Locate the cell with the specified text and output its (X, Y) center coordinate. 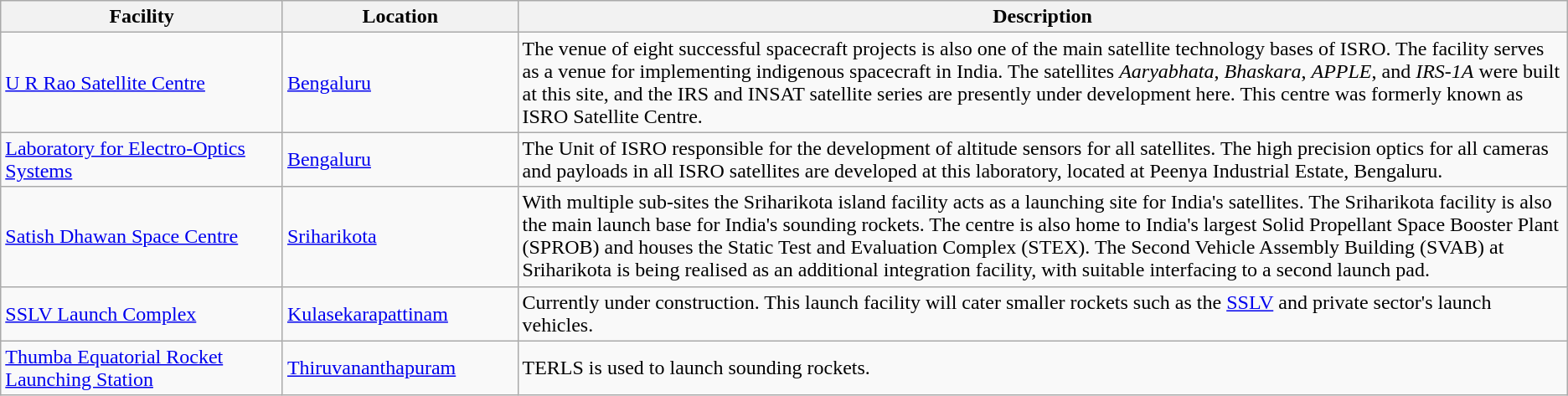
Sriharikota (400, 236)
SSLV Launch Complex (142, 313)
Satish Dhawan Space Centre (142, 236)
Facility (142, 17)
Kulasekarapattinam (400, 313)
U R Rao Satellite Centre (142, 82)
Laboratory for Electro-Optics Systems (142, 159)
Description (1042, 17)
Thumba Equatorial Rocket Launching Station (142, 368)
Currently under construction. This launch facility will cater smaller rockets such as the SSLV and private sector's launch vehicles. (1042, 313)
TERLS is used to launch sounding rockets. (1042, 368)
Location (400, 17)
Thiruvananthapuram (400, 368)
